Identify which cell holds the provided text, then report its (X, Y) central coordinate. 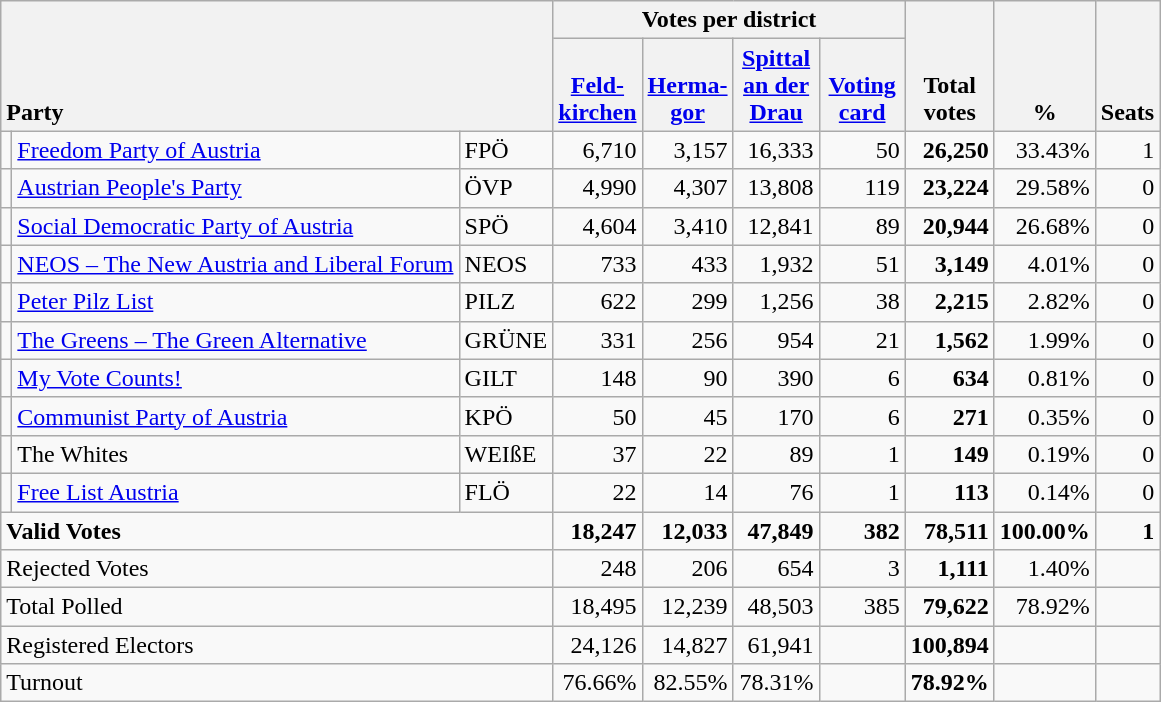
Peter Pilz List (236, 302)
Free List Austria (236, 492)
14,827 (688, 645)
3,157 (688, 150)
100.00% (1044, 531)
3,410 (688, 226)
21 (862, 340)
Freedom Party of Austria (236, 150)
24,126 (598, 645)
GRÜNE (506, 340)
Seats (1127, 66)
954 (776, 340)
433 (688, 264)
Totalvotes (950, 66)
Communist Party of Austria (236, 416)
76 (776, 492)
256 (688, 340)
13,808 (776, 188)
4,990 (598, 188)
390 (776, 378)
78.31% (776, 683)
Valid Votes (277, 531)
79,622 (950, 607)
FPÖ (506, 150)
The Greens – The Green Alternative (236, 340)
20,944 (950, 226)
Registered Electors (277, 645)
NEOS (506, 264)
4.01% (1044, 264)
248 (598, 569)
WEIßE (506, 454)
Spittalan derDrau (776, 85)
18,247 (598, 531)
382 (862, 531)
29.58% (1044, 188)
1.40% (1044, 569)
Austrian People's Party (236, 188)
4,307 (688, 188)
622 (598, 302)
6,710 (598, 150)
12,033 (688, 531)
2.82% (1044, 302)
331 (598, 340)
26.68% (1044, 226)
1,256 (776, 302)
0.19% (1044, 454)
% (1044, 66)
SPÖ (506, 226)
33.43% (1044, 150)
3,149 (950, 264)
Total Polled (277, 607)
206 (688, 569)
18,495 (598, 607)
1.99% (1044, 340)
149 (950, 454)
47,849 (776, 531)
KPÖ (506, 416)
148 (598, 378)
NEOS – The New Austria and Liberal Forum (236, 264)
GILT (506, 378)
14 (688, 492)
2,215 (950, 302)
0.14% (1044, 492)
Herma-gor (688, 85)
Rejected Votes (277, 569)
PILZ (506, 302)
170 (776, 416)
45 (688, 416)
12,841 (776, 226)
38 (862, 302)
Votingcard (862, 85)
The Whites (236, 454)
37 (598, 454)
Votes per district (729, 20)
16,333 (776, 150)
3 (862, 569)
51 (862, 264)
82.55% (688, 683)
Feld-kirchen (598, 85)
76.66% (598, 683)
Party (277, 66)
Turnout (277, 683)
ÖVP (506, 188)
90 (688, 378)
1,111 (950, 569)
4,604 (598, 226)
Social Democratic Party of Austria (236, 226)
271 (950, 416)
0.81% (1044, 378)
12,239 (688, 607)
FLÖ (506, 492)
48,503 (776, 607)
100,894 (950, 645)
119 (862, 188)
61,941 (776, 645)
113 (950, 492)
299 (688, 302)
0.35% (1044, 416)
1,562 (950, 340)
23,224 (950, 188)
654 (776, 569)
1,932 (776, 264)
634 (950, 378)
385 (862, 607)
733 (598, 264)
26,250 (950, 150)
My Vote Counts! (236, 378)
78,511 (950, 531)
